Find where the given text appears and provide that cell's center as (x, y) coordinate. 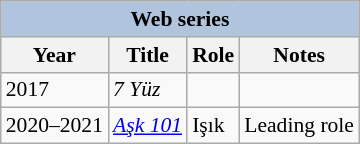
2017 (54, 90)
Year (54, 55)
Aşk 101 (148, 126)
Web series (180, 19)
Leading role (299, 126)
7 Yüz (148, 90)
Role (213, 55)
Notes (299, 55)
Title (148, 55)
Işık (213, 126)
2020–2021 (54, 126)
